Capture the cell that displays the provided text and extract its (X, Y) central coordinate. 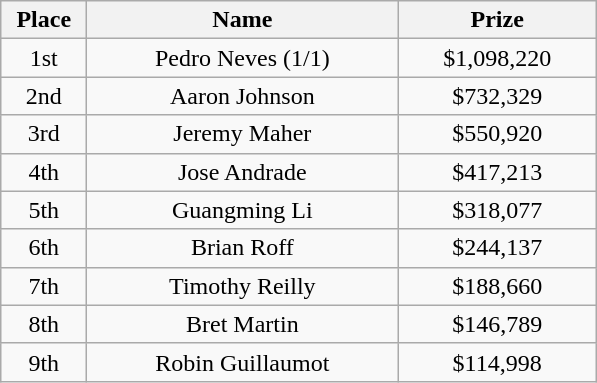
$188,660 (498, 286)
Bret Martin (242, 324)
9th (44, 362)
$318,077 (498, 210)
Jose Andrade (242, 172)
3rd (44, 134)
Robin Guillaumot (242, 362)
5th (44, 210)
$732,329 (498, 96)
Prize (498, 20)
8th (44, 324)
$146,789 (498, 324)
Guangming Li (242, 210)
$114,998 (498, 362)
Brian Roff (242, 248)
7th (44, 286)
$550,920 (498, 134)
Jeremy Maher (242, 134)
$244,137 (498, 248)
6th (44, 248)
Timothy Reilly (242, 286)
4th (44, 172)
2nd (44, 96)
$417,213 (498, 172)
Pedro Neves (1/1) (242, 58)
$1,098,220 (498, 58)
1st (44, 58)
Name (242, 20)
Aaron Johnson (242, 96)
Place (44, 20)
